Identify which cell holds the provided text, then report its (x, y) central coordinate. 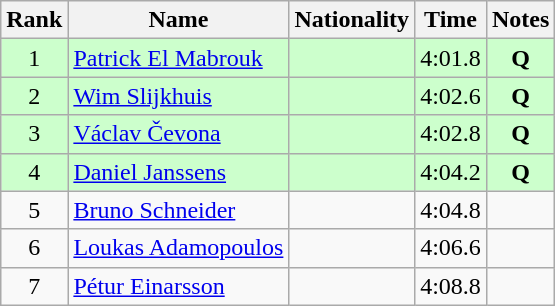
4:02.6 (451, 96)
Nationality (352, 20)
6 (34, 248)
4:01.8 (451, 58)
3 (34, 134)
4 (34, 172)
2 (34, 96)
5 (34, 210)
4:02.8 (451, 134)
Notes (520, 20)
7 (34, 286)
Pétur Einarsson (178, 286)
Name (178, 20)
4:04.8 (451, 210)
4:08.8 (451, 286)
Loukas Adamopoulos (178, 248)
4:06.6 (451, 248)
Rank (34, 20)
Time (451, 20)
Patrick El Mabrouk (178, 58)
Daniel Janssens (178, 172)
1 (34, 58)
Wim Slijkhuis (178, 96)
Bruno Schneider (178, 210)
Václav Čevona (178, 134)
4:04.2 (451, 172)
